Provide the (x, y) coordinate of the cell's center where the given text is located.  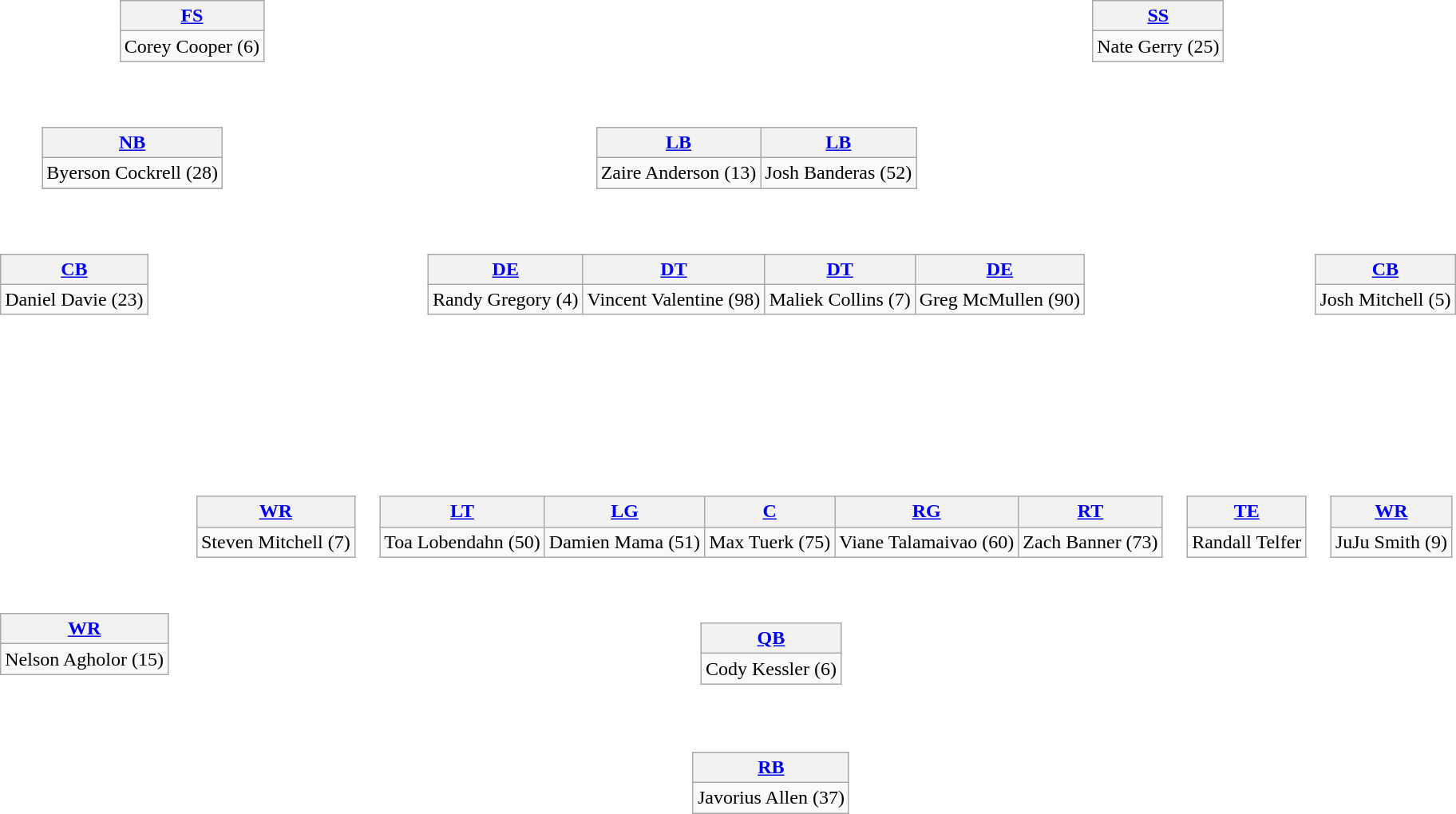
C (770, 512)
Randy Gregory (4) (505, 299)
LB LB Zaire Anderson (13) Josh Banderas (52) (766, 147)
Zaire Anderson (13) (679, 172)
Nate Gerry (25) (1158, 46)
Viane Talamaivao (60) (927, 542)
LT LG C RG RT Toa Lobendahn (50) Damien Mama (51) Max Tuerk (75) Viane Talamaivao (60) Zach Banner (73) (781, 516)
Zach Banner (73) (1090, 542)
LT (463, 512)
Max Tuerk (75) (770, 542)
Josh Mitchell (5) (1386, 299)
QB Cody Kessler (6) (781, 643)
Maliek Collins (7) (840, 299)
RT (1090, 512)
RG (927, 512)
Daniel Davie (23) (74, 299)
FS (192, 16)
Steven Mitchell (7) (275, 542)
NB (133, 142)
Corey Cooper (6) (192, 46)
TE (1247, 512)
RB (771, 767)
JuJu Smith (9) (1391, 542)
Javorius Allen (37) (771, 797)
DE DT DT DE Randy Gregory (4) Vincent Valentine (98) Maliek Collins (7) Greg McMullen (90) (766, 274)
Vincent Valentine (98) (674, 299)
Cody Kessler (6) (771, 669)
Damien Mama (51) (624, 542)
Randall Telfer (1247, 542)
Toa Lobendahn (50) (463, 542)
TE Randall Telfer (1256, 516)
WR Steven Mitchell (7) (285, 516)
QB (771, 638)
Nelson Agholor (15) (85, 659)
LG (624, 512)
Josh Banderas (52) (838, 172)
SS (1158, 16)
Byerson Cockrell (28) (133, 172)
Greg McMullen (90) (999, 299)
